Determine the (X, Y) coordinate at the center of the cell enclosing the given text.  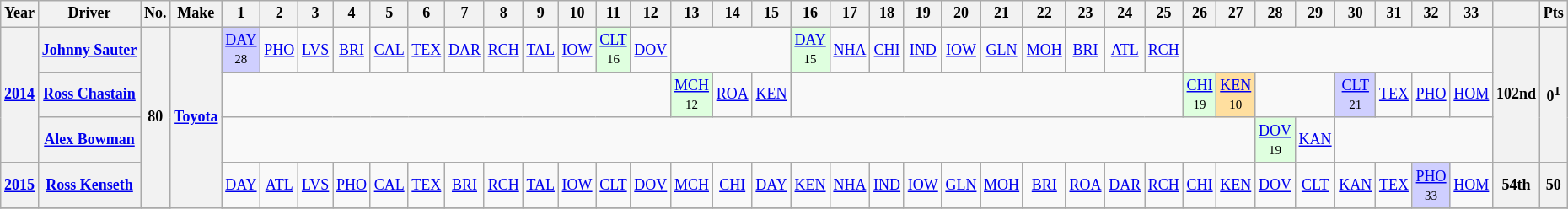
No. (155, 13)
3 (315, 13)
14 (732, 13)
2014 (20, 94)
13 (692, 13)
18 (887, 13)
9 (540, 13)
Toyota (196, 118)
15 (771, 13)
PHO33 (1431, 185)
12 (651, 13)
20 (961, 13)
01 (1553, 94)
KEN10 (1236, 95)
CLT16 (614, 50)
2015 (20, 185)
Ross Chastain (89, 95)
27 (1236, 13)
Ross Kenseth (89, 185)
22 (1044, 13)
54th (1517, 185)
32 (1431, 13)
Make (196, 13)
8 (503, 13)
DOV19 (1275, 140)
102nd (1517, 94)
50 (1553, 185)
23 (1086, 13)
Year (20, 13)
30 (1356, 13)
28 (1275, 13)
5 (389, 13)
Johnny Sauter (89, 50)
DAY15 (810, 50)
31 (1394, 13)
Driver (89, 13)
4 (352, 13)
MCH12 (692, 95)
DAY28 (241, 50)
17 (850, 13)
25 (1164, 13)
Pts (1553, 13)
Alex Bowman (89, 140)
29 (1315, 13)
CHI19 (1200, 95)
26 (1200, 13)
2 (280, 13)
MCH (692, 185)
80 (155, 118)
16 (810, 13)
1 (241, 13)
33 (1472, 13)
19 (922, 13)
10 (577, 13)
21 (1001, 13)
6 (427, 13)
CLT21 (1356, 95)
7 (465, 13)
24 (1125, 13)
11 (614, 13)
